Detect which cell encompasses the target text, then output its [x, y] center coordinate. 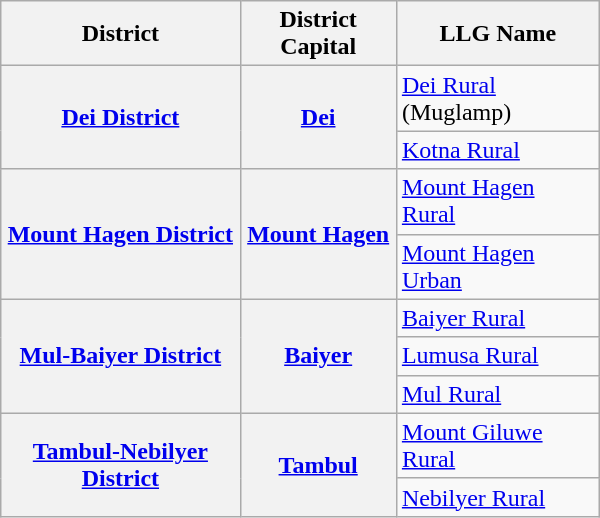
LLG Name [498, 34]
Nebilyer Rural [498, 497]
Mount Giluwe Rural [498, 446]
District [120, 34]
Dei Rural (Muglamp) [498, 98]
Mul-Baiyer District [120, 356]
Baiyer Rural [498, 318]
Kotna Rural [498, 150]
Tambul [318, 464]
Tambul-Nebilyer District [120, 464]
Mul Rural [498, 394]
Mount Hagen Urban [498, 266]
Mount Hagen [318, 234]
Lumusa Rural [498, 356]
Baiyer [318, 356]
Dei District [120, 118]
District Capital [318, 34]
Dei [318, 118]
Mount Hagen Rural [498, 202]
Mount Hagen District [120, 234]
